Capture the cell that displays the provided text and extract its [X, Y] central coordinate. 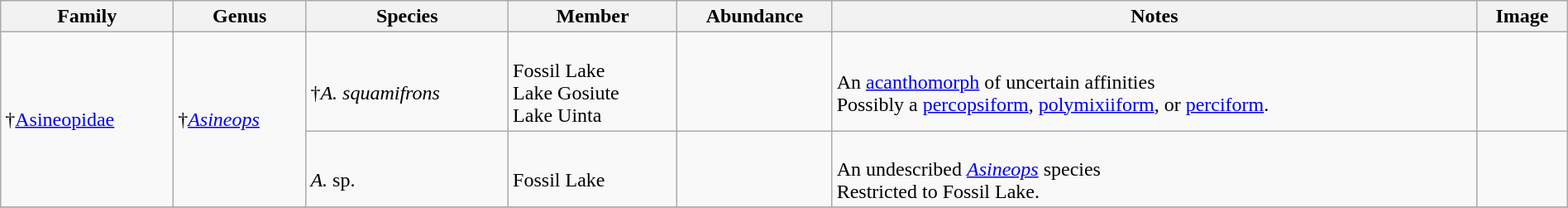
†Asineops [240, 119]
Notes [1154, 17]
Family [88, 17]
Fossil Lake [593, 169]
†Asineopidae [88, 119]
Image [1523, 17]
Abundance [755, 17]
Fossil Lake Lake Gosiute Lake Uinta [593, 81]
Member [593, 17]
An undescribed Asineops speciesRestricted to Fossil Lake. [1154, 169]
†A. squamifrons [407, 81]
Species [407, 17]
A. sp. [407, 169]
Genus [240, 17]
An acanthomorph of uncertain affinitiesPossibly a percopsiform, polymixiiform, or perciform. [1154, 81]
